Capture the cell that displays the provided text and extract its [x, y] central coordinate. 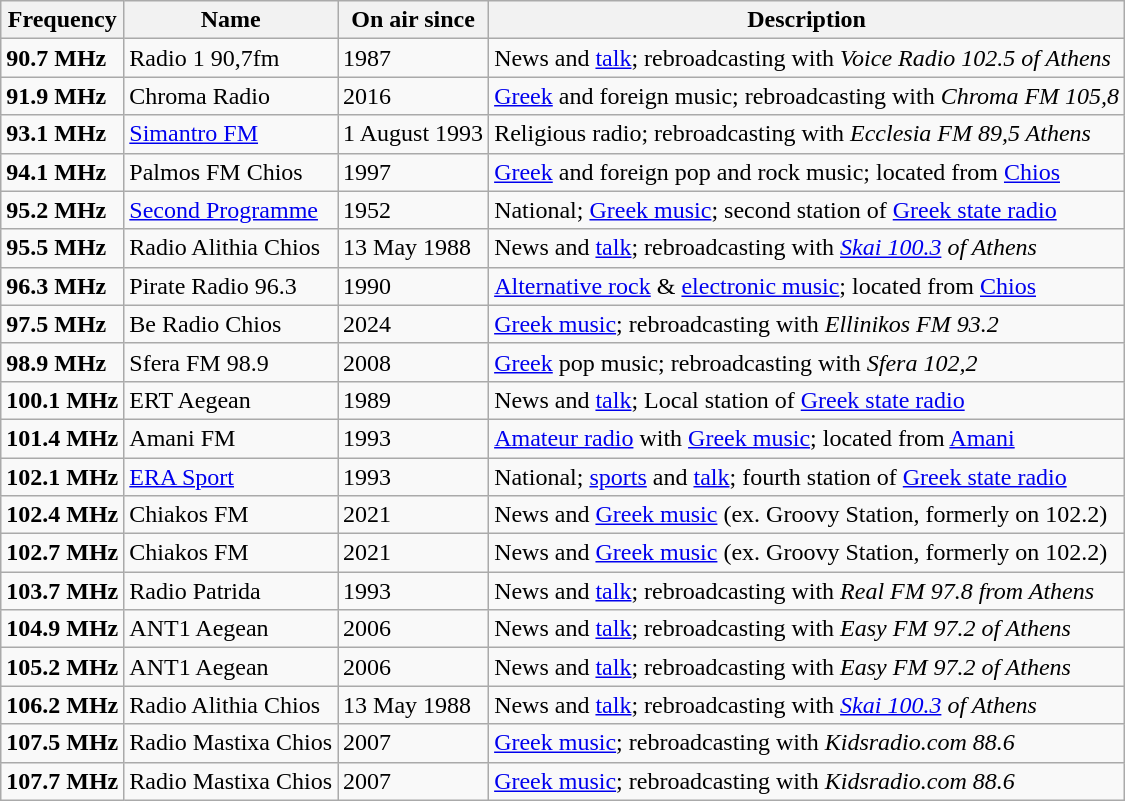
1 August 1993 [414, 134]
Radio 1 90,7fm [231, 58]
2024 [414, 324]
2016 [414, 96]
102.7 MHz [62, 553]
1952 [414, 210]
1987 [414, 58]
Radio Patrida [231, 591]
News and talk; rebroadcasting with Real FM 97.8 from Athens [807, 591]
102.4 MHz [62, 515]
2008 [414, 362]
News and talk; Local station of Greek state radio [807, 400]
Religious radio; rebroadcasting with Ecclesia FM 89,5 Athens [807, 134]
102.1 MHz [62, 477]
News and talk; rebroadcasting with Voice Radio 102.5 of Athens [807, 58]
Greek music; rebroadcasting with Ellinikos FM 93.2 [807, 324]
ERT Aegean [231, 400]
107.5 MHz [62, 743]
Amateur radio with Greek music; located from Amani [807, 438]
97.5 MHz [62, 324]
105.2 MHz [62, 667]
91.9 MHz [62, 96]
1990 [414, 286]
Name [231, 20]
95.5 MHz [62, 248]
Greek pop music; rebroadcasting with Sfera 102,2 [807, 362]
104.9 MHz [62, 629]
1997 [414, 172]
90.7 MHz [62, 58]
On air since [414, 20]
96.3 MHz [62, 286]
95.2 MHz [62, 210]
National; Greek music; second station of Greek state radio [807, 210]
Description [807, 20]
106.2 MHz [62, 705]
94.1 MHz [62, 172]
Simantro FM [231, 134]
Sfera FM 98.9 [231, 362]
1989 [414, 400]
ERA Sport [231, 477]
103.7 MHz [62, 591]
Palmos FM Chios [231, 172]
Amani FM [231, 438]
93.1 MHz [62, 134]
National; sports and talk; fourth station of Greek state radio [807, 477]
107.7 MHz [62, 781]
98.9 MHz [62, 362]
Pirate Radio 96.3 [231, 286]
101.4 MHz [62, 438]
Second Programme [231, 210]
100.1 MHz [62, 400]
Chroma Radio [231, 96]
Alternative rock & electronic music; located from Chios [807, 286]
Greek and foreign music; rebroadcasting with Chroma FM 105,8 [807, 96]
Frequency [62, 20]
Greek and foreign pop and rock music; located from Chios [807, 172]
Be Radio Chios [231, 324]
